From the cell containing the given text, extract its center point as (X, Y) coordinate. 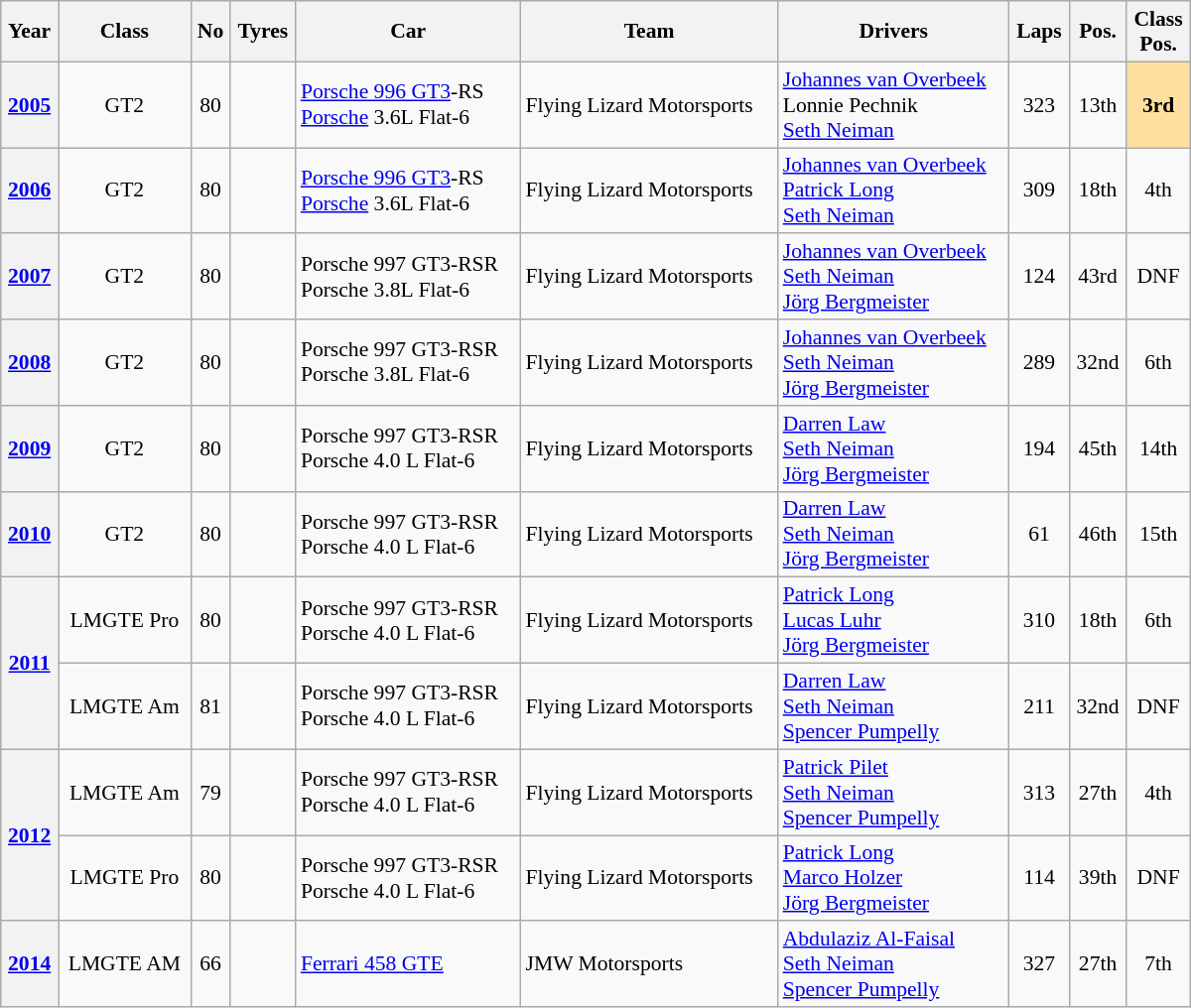
2009 (30, 448)
61 (1039, 534)
211 (1039, 706)
3rd (1158, 105)
79 (210, 792)
Ferrari 458 GTE (409, 964)
Pos. (1098, 32)
2008 (30, 363)
Class (124, 32)
310 (1039, 621)
No (210, 32)
Drivers (893, 32)
2011 (30, 663)
2010 (30, 534)
114 (1039, 879)
Year (30, 32)
39th (1098, 879)
2006 (30, 190)
46th (1098, 534)
Tyres (263, 32)
13th (1098, 105)
81 (210, 706)
7th (1158, 964)
Patrick Long Marco Holzer Jörg Bergmeister (893, 879)
313 (1039, 792)
Team (649, 32)
124 (1039, 278)
309 (1039, 190)
323 (1039, 105)
JMW Motorsports (649, 964)
Johannes van Overbeek Lonnie Pechnik Seth Neiman (893, 105)
194 (1039, 448)
43rd (1098, 278)
45th (1098, 448)
Johannes van Overbeek Patrick Long Seth Neiman (893, 190)
66 (210, 964)
14th (1158, 448)
Car (409, 32)
Abdulaziz Al-Faisal Seth Neiman Spencer Pumpelly (893, 964)
327 (1039, 964)
289 (1039, 363)
15th (1158, 534)
ClassPos. (1158, 32)
2014 (30, 964)
Patrick Long Lucas Luhr Jörg Bergmeister (893, 621)
Darren Law Seth Neiman Spencer Pumpelly (893, 706)
2005 (30, 105)
2007 (30, 278)
Patrick Pilet Seth Neiman Spencer Pumpelly (893, 792)
Laps (1039, 32)
2012 (30, 835)
LMGTE AM (124, 964)
